Provide the (X, Y) coordinate of the cell's center where the given text is located.  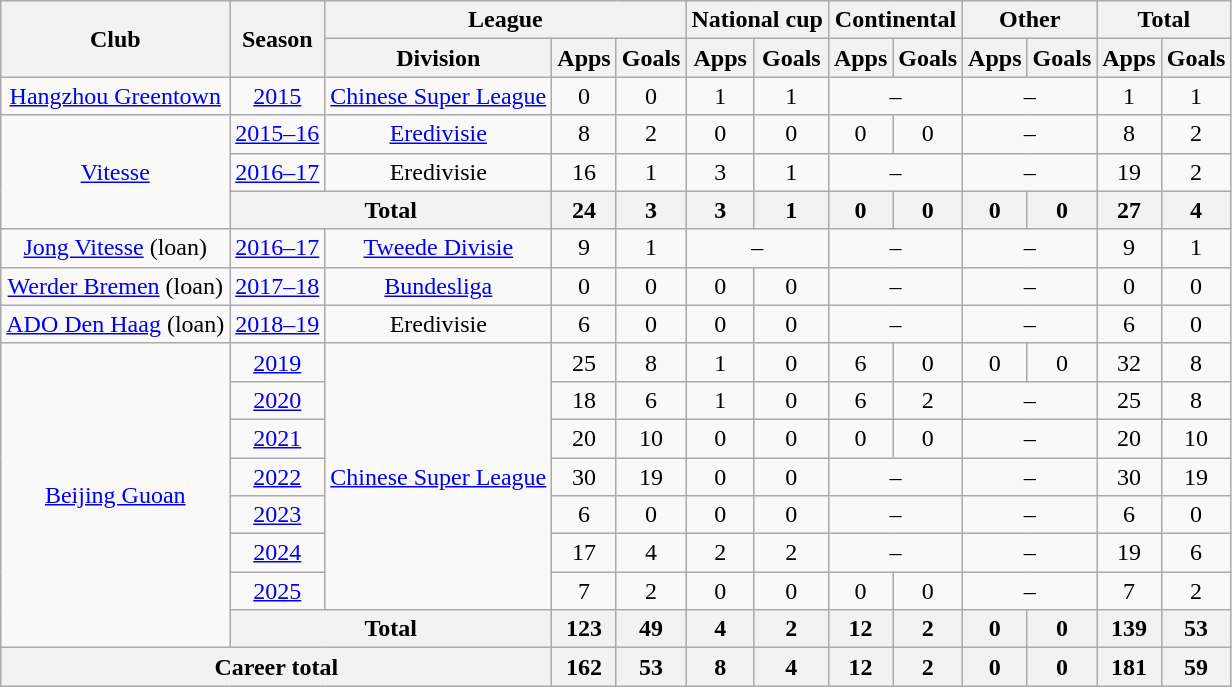
Beijing Guoan (116, 495)
59 (1196, 667)
Other (1030, 20)
2022 (278, 477)
2025 (278, 591)
League (506, 20)
Division (438, 58)
2015–16 (278, 134)
Vitesse (116, 172)
Bundesliga (438, 286)
Season (278, 39)
2019 (278, 362)
2018–19 (278, 324)
2021 (278, 438)
Jong Vitesse (loan) (116, 248)
Career total (276, 667)
Continental (895, 20)
32 (1129, 362)
17 (584, 553)
123 (584, 629)
2020 (278, 400)
18 (584, 400)
Club (116, 39)
181 (1129, 667)
National cup (757, 20)
2017–18 (278, 286)
24 (584, 210)
2023 (278, 515)
49 (651, 629)
162 (584, 667)
ADO Den Haag (loan) (116, 324)
Hangzhou Greentown (116, 96)
27 (1129, 210)
Werder Bremen (loan) (116, 286)
Tweede Divisie (438, 248)
2024 (278, 553)
16 (584, 172)
2015 (278, 96)
139 (1129, 629)
